Capture the cell that displays the provided text and extract its [x, y] central coordinate. 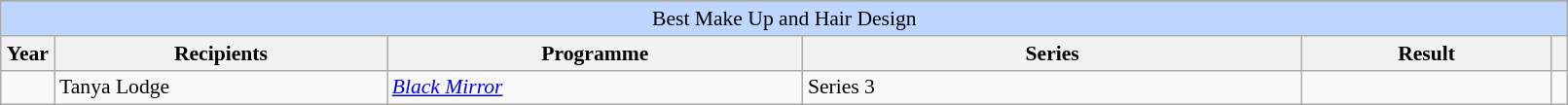
Black Mirror [596, 87]
Tanya Lodge [221, 87]
Best Make Up and Hair Design [784, 18]
Recipients [221, 53]
Programme [596, 53]
Result [1426, 53]
Series 3 [1053, 87]
Series [1053, 53]
Year [27, 53]
